Extract the (x, y) coordinate from the center of the cell holding the provided text.  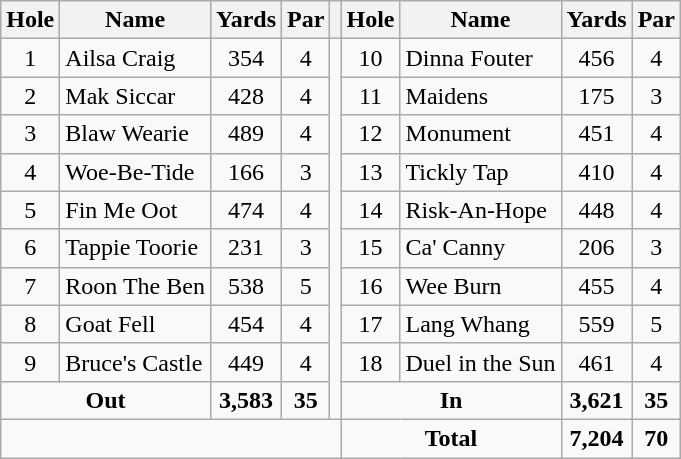
6 (30, 248)
410 (596, 172)
Bruce's Castle (136, 362)
449 (246, 362)
14 (370, 210)
Ailsa Craig (136, 58)
489 (246, 134)
15 (370, 248)
17 (370, 324)
Dinna Fouter (480, 58)
3,621 (596, 400)
206 (596, 248)
166 (246, 172)
7 (30, 286)
Wee Burn (480, 286)
18 (370, 362)
175 (596, 96)
538 (246, 286)
474 (246, 210)
231 (246, 248)
451 (596, 134)
Tappie Toorie (136, 248)
Total (451, 438)
7,204 (596, 438)
10 (370, 58)
Mak Siccar (136, 96)
In (451, 400)
2 (30, 96)
354 (246, 58)
559 (596, 324)
12 (370, 134)
Goat Fell (136, 324)
Roon The Ben (136, 286)
Out (106, 400)
455 (596, 286)
Woe-Be-Tide (136, 172)
448 (596, 210)
11 (370, 96)
Fin Me Oot (136, 210)
Lang Whang (480, 324)
Tickly Tap (480, 172)
Duel in the Sun (480, 362)
8 (30, 324)
461 (596, 362)
Risk-An-Hope (480, 210)
1 (30, 58)
16 (370, 286)
Ca' Canny (480, 248)
Monument (480, 134)
13 (370, 172)
3,583 (246, 400)
456 (596, 58)
Blaw Wearie (136, 134)
Maidens (480, 96)
454 (246, 324)
70 (656, 438)
428 (246, 96)
9 (30, 362)
